Determine the [X, Y] coordinate at the center of the cell enclosing the given text.  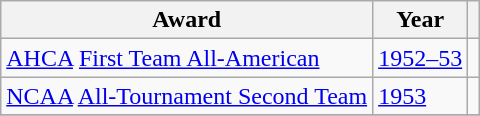
NCAA All-Tournament Second Team [187, 96]
1952–53 [420, 58]
AHCA First Team All-American [187, 58]
Award [187, 20]
Year [420, 20]
1953 [420, 96]
